Identify which cell holds the provided text, then report its (X, Y) central coordinate. 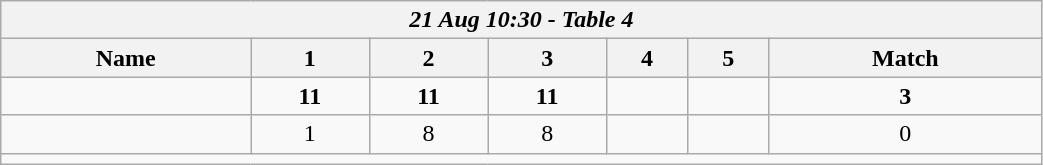
21 Aug 10:30 - Table 4 (522, 20)
Match (906, 58)
2 (428, 58)
Name (126, 58)
5 (728, 58)
4 (648, 58)
0 (906, 134)
